Determine the [X, Y] coordinate at the center of the cell enclosing the given text.  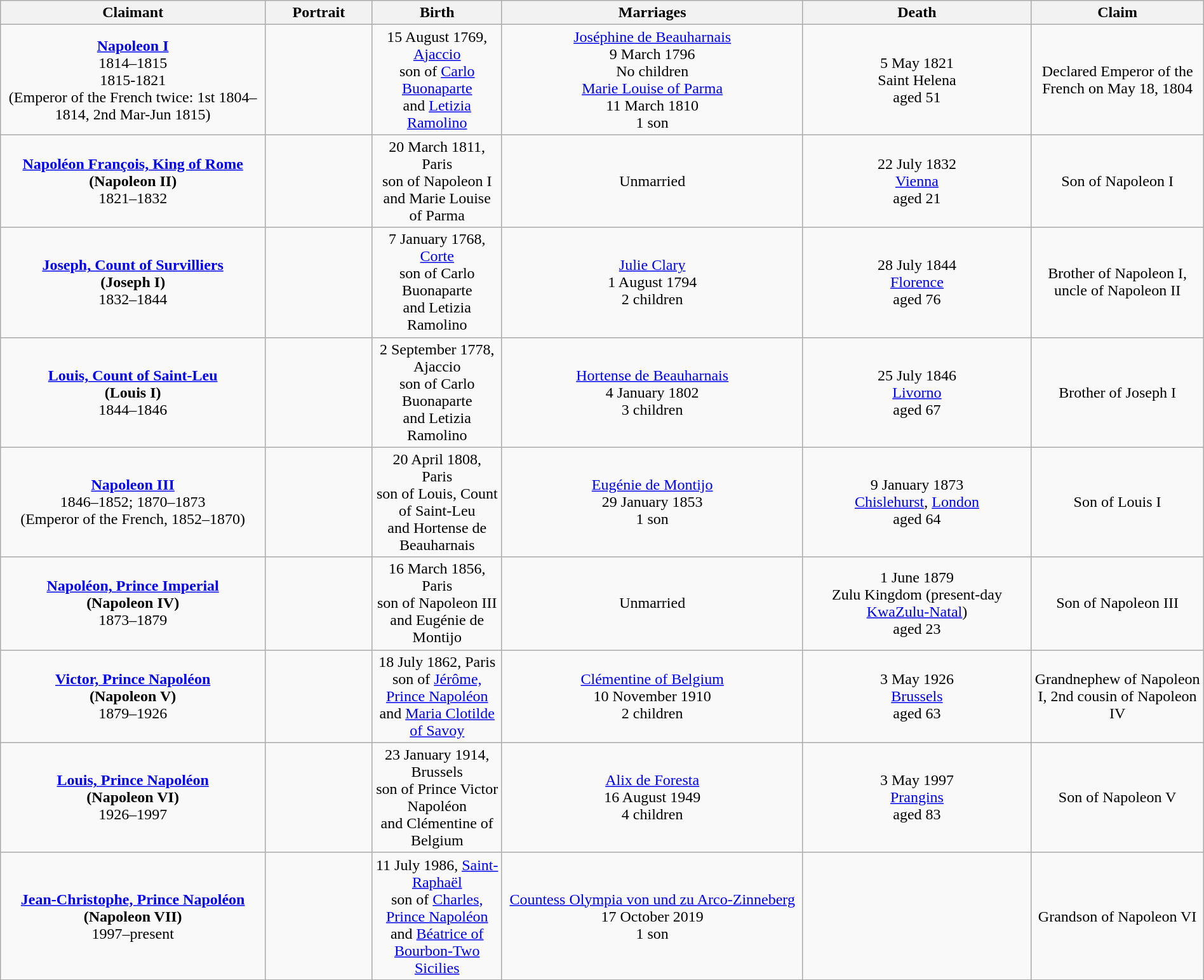
7 January 1768, Corteson of Carlo Buonaparteand Letizia Ramolino [437, 282]
28 July 1844Florenceaged 76 [917, 282]
23 January 1914, Brusselsson of Prince Victor Napoléonand Clémentine of Belgium [437, 798]
Son of Napoleon III [1118, 603]
Marriages [652, 13]
15 August 1769, Ajaccioson of Carlo Buonaparteand Letizia Ramolino [437, 80]
3 May 1926Brusselsaged 63 [917, 696]
Napoléon François, King of Rome(Napoleon II)1821–1832 [133, 181]
Eugénie de Montijo29 January 18531 son [652, 502]
5 May 1821Saint Helenaaged 51 [917, 80]
Alix de Foresta16 August 19494 children [652, 798]
16 March 1856, Parisson of Napoleon IIIand Eugénie de Montijo [437, 603]
Jean-Christophe, Prince Napoléon(Napoleon VII)1997–present [133, 916]
Death [917, 13]
Son of Louis I [1118, 502]
Son of Napoleon V [1118, 798]
20 March 1811, Parisson of Napoleon Iand Marie Louise of Parma [437, 181]
Clémentine of Belgium10 November 19102 children [652, 696]
Son of Napoleon I [1118, 181]
9 January 1873Chislehurst, Londonaged 64 [917, 502]
18 July 1862, Parisson of Jérôme, Prince Napoléonand Maria Clotilde of Savoy [437, 696]
Joseph, Count of Survilliers(Joseph I)1832–1844 [133, 282]
20 April 1808, Parisson of Louis, Count of Saint-Leuand Hortense de Beauharnais [437, 502]
Declared Emperor of the French on May 18, 1804 [1118, 80]
2 September 1778, Ajaccioson of Carlo Buonaparteand Letizia Ramolino [437, 393]
Louis, Prince Napoléon(Napoleon VI)1926–1997 [133, 798]
Portrait [319, 13]
Claim [1118, 13]
Brother of Napoleon I, uncle of Napoleon II [1118, 282]
Joséphine de Beauharnais9 March 1796No childrenMarie Louise of Parma11 March 18101 son [652, 80]
Napoleon I1814–18151815-1821(Emperor of the French twice: 1st 1804–1814, 2nd Mar-Jun 1815) [133, 80]
Grandson of Napoleon VI [1118, 916]
Countess Olympia von und zu Arco-Zinneberg17 October 20191 son [652, 916]
Napoleon III1846–1852; 1870–1873(Emperor of the French, 1852–1870) [133, 502]
Julie Clary1 August 17942 children [652, 282]
Birth [437, 13]
Louis, Count of Saint-Leu(Louis I)1844–1846 [133, 393]
1 June 1879Zulu Kingdom (present-day KwaZulu-Natal)aged 23 [917, 603]
3 May 1997Pranginsaged 83 [917, 798]
22 July 1832Viennaaged 21 [917, 181]
Grandnephew of Napoleon I, 2nd cousin of Napoleon IV [1118, 696]
Napoléon, Prince Imperial(Napoleon IV)1873–1879 [133, 603]
Victor, Prince Napoléon(Napoleon V)1879–1926 [133, 696]
Brother of Joseph I [1118, 393]
Hortense de Beauharnais4 January 18023 children [652, 393]
25 July 1846Livornoaged 67 [917, 393]
Claimant [133, 13]
11 July 1986, Saint-Raphaëlson of Charles, Prince Napoléonand Béatrice of Bourbon-Two Sicilies [437, 916]
